Extract the (X, Y) coordinate from the center of the cell holding the provided text.  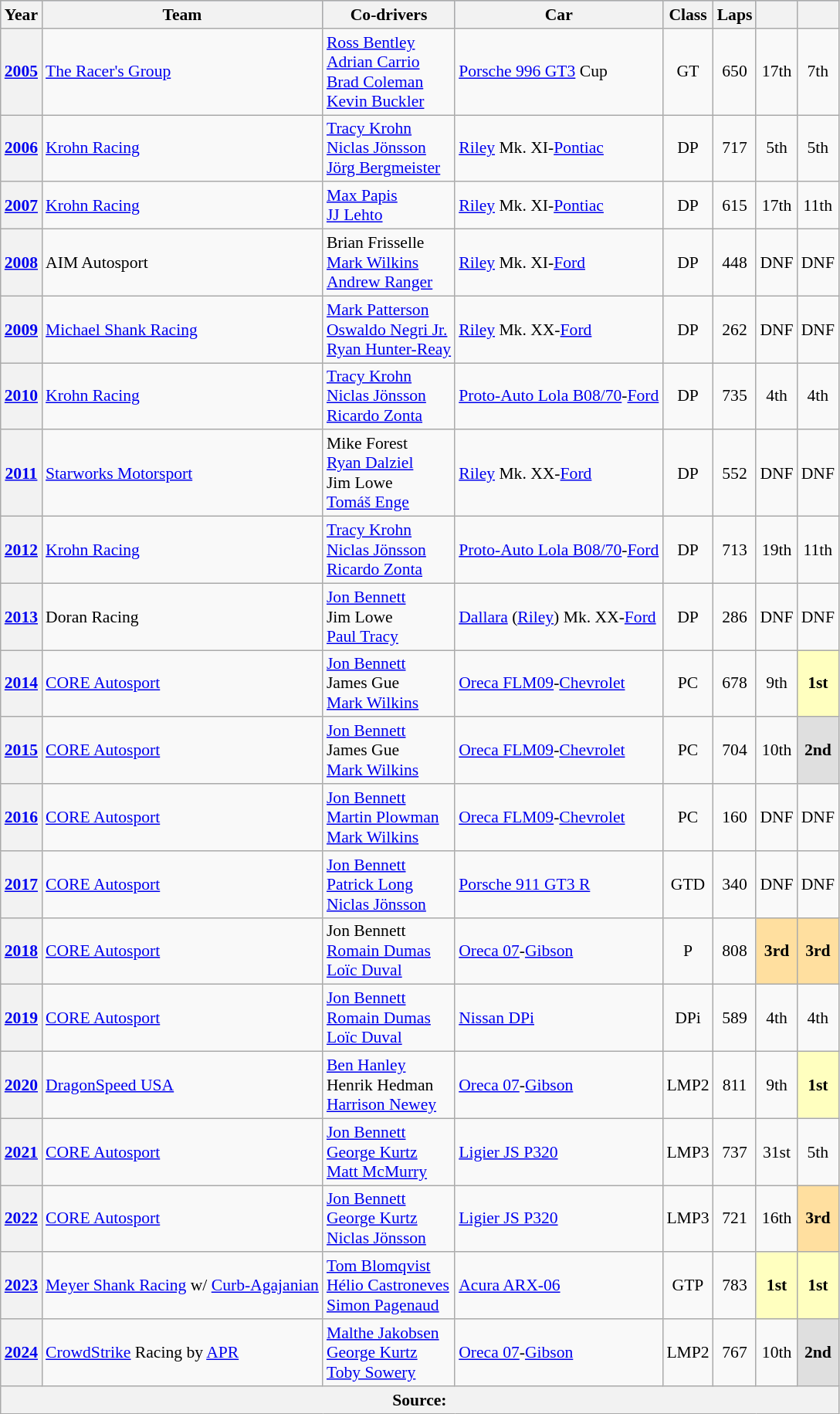
GTD (687, 885)
650 (735, 72)
2011 (22, 473)
2019 (22, 1018)
Mark Patterson Oswaldo Negri Jr. Ryan Hunter-Reay (389, 329)
2020 (22, 1086)
704 (735, 751)
2015 (22, 751)
2016 (22, 817)
Dallara (Riley) Mk. XX-Ford (559, 616)
DragonSpeed USA (182, 1086)
The Racer's Group (182, 72)
Porsche 996 GT3 Cup (559, 72)
2010 (22, 397)
2017 (22, 885)
Mike Forest Ryan Dalziel Jim Lowe Tomáš Enge (389, 473)
678 (735, 684)
2012 (22, 550)
811 (735, 1086)
717 (735, 148)
Riley Mk. XI-Ford (559, 263)
Jon Bennett Martin Plowman Mark Wilkins (389, 817)
735 (735, 397)
Team (182, 15)
Car (559, 15)
2005 (22, 72)
Jon Bennett Jim Lowe Paul Tracy (389, 616)
GT (687, 72)
Co-drivers (389, 15)
2018 (22, 951)
2021 (22, 1152)
DPi (687, 1018)
Meyer Shank Racing w/ Curb-Agajanian (182, 1287)
552 (735, 473)
2008 (22, 263)
Acura ARX-06 (559, 1287)
Ross Bentley Adrian Carrio Brad Coleman Kevin Buckler (389, 72)
Ben Hanley Henrik Hedman Harrison Newey (389, 1086)
340 (735, 885)
Laps (735, 15)
AIM Autosport (182, 263)
808 (735, 951)
615 (735, 205)
767 (735, 1353)
Class (687, 15)
Tom Blomqvist Hélio Castroneves Simon Pagenaud (389, 1287)
Jon Bennett George Kurtz Matt McMurry (389, 1152)
2014 (22, 684)
Source: (420, 1400)
Malthe Jakobsen George Kurtz Toby Sowery (389, 1353)
713 (735, 550)
Michael Shank Racing (182, 329)
Nissan DPi (559, 1018)
Tracy Krohn Niclas Jönsson Jörg Bergmeister (389, 148)
2007 (22, 205)
Doran Racing (182, 616)
19th (777, 550)
721 (735, 1219)
Brian Frisselle Mark Wilkins Andrew Ranger (389, 263)
Starworks Motorsport (182, 473)
CrowdStrike Racing by APR (182, 1353)
160 (735, 817)
737 (735, 1152)
2022 (22, 1219)
P (687, 951)
16th (777, 1219)
286 (735, 616)
Year (22, 15)
GTP (687, 1287)
589 (735, 1018)
783 (735, 1287)
2024 (22, 1353)
448 (735, 263)
2013 (22, 616)
2009 (22, 329)
262 (735, 329)
Max Papis JJ Lehto (389, 205)
Jon Bennett Patrick Long Niclas Jönsson (389, 885)
Porsche 911 GT3 R (559, 885)
2006 (22, 148)
7th (818, 72)
2023 (22, 1287)
Jon Bennett George Kurtz Niclas Jönsson (389, 1219)
31st (777, 1152)
